Return (x, y) of the center of cell containing provided text 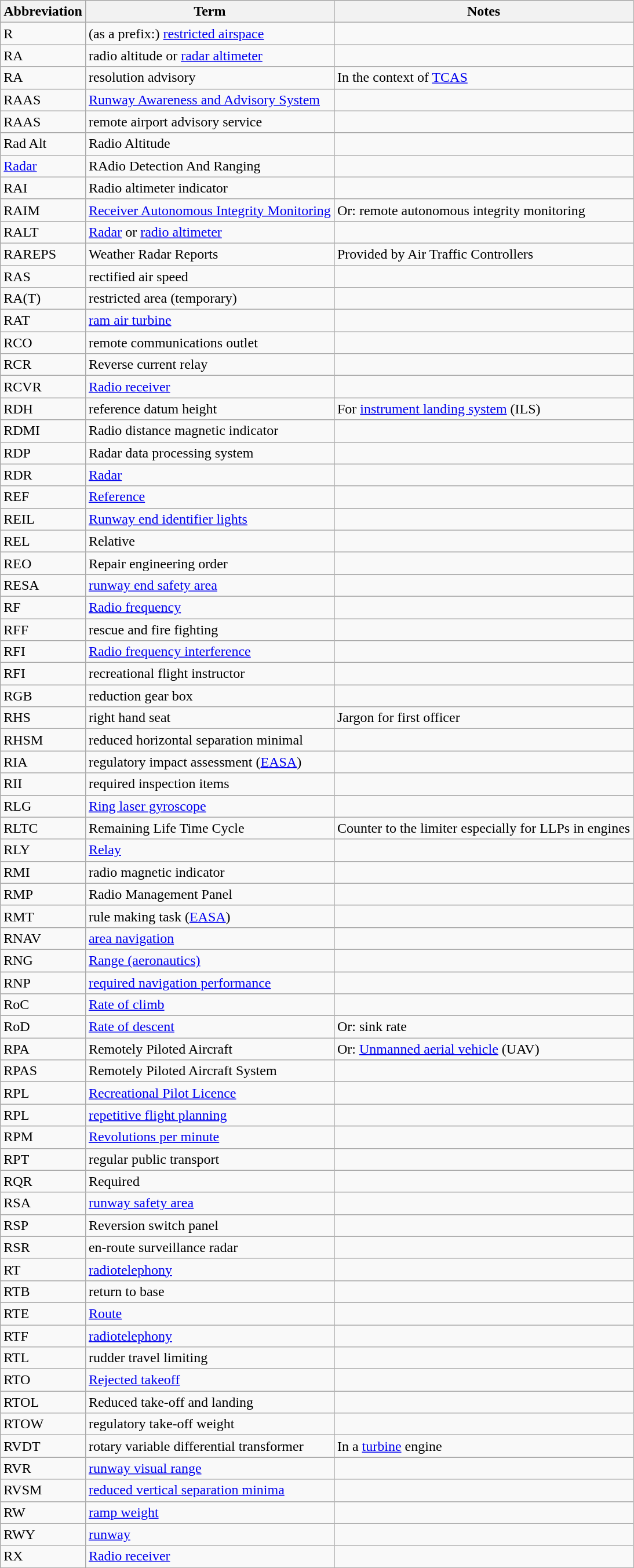
In a turbine engine (483, 1446)
RTL (43, 1358)
RLG (43, 806)
RPM (43, 1137)
rectified air speed (210, 277)
RESA (43, 585)
RHSM (43, 740)
RSA (43, 1203)
RGB (43, 696)
Relay (210, 850)
RTOW (43, 1424)
runway safety area (210, 1203)
Jargon for first officer (483, 718)
ramp weight (210, 1512)
RNP (43, 983)
Or: sink rate (483, 1027)
Radar or radio altimeter (210, 232)
RCO (43, 343)
In the context of TCAS (483, 78)
RNG (43, 960)
RAI (43, 188)
required navigation performance (210, 983)
Reference (210, 497)
Radio Altitude (210, 144)
Recreational Pilot Licence (210, 1093)
RFF (43, 629)
RX (43, 1556)
Radio Management Panel (210, 894)
RMI (43, 872)
en-route surveillance radar (210, 1247)
R (43, 34)
Relative (210, 541)
Range (aeronautics) (210, 960)
Route (210, 1313)
Radar data processing system (210, 453)
Rejected takeoff (210, 1380)
RTF (43, 1335)
recreational flight instructor (210, 674)
RMT (43, 916)
reduction gear box (210, 696)
RTOL (43, 1402)
REL (43, 541)
RNAV (43, 938)
RT (43, 1269)
RAT (43, 321)
RAIM (43, 210)
RVR (43, 1468)
Abbreviation (43, 12)
Radio altimeter indicator (210, 188)
RAREPS (43, 254)
remote airport advisory service (210, 122)
reduced horizontal separation minimal (210, 740)
RLTC (43, 828)
Reduced take-off and landing (210, 1402)
Rad Alt (43, 144)
REF (43, 497)
RTO (43, 1380)
Reverse current relay (210, 365)
Provided by Air Traffic Controllers (483, 254)
ram air turbine (210, 321)
regular public transport (210, 1159)
RA(T) (43, 299)
RII (43, 784)
RSP (43, 1225)
rule making task (EASA) (210, 916)
RDR (43, 475)
area navigation (210, 938)
RDH (43, 409)
rudder travel limiting (210, 1358)
Radio frequency interference (210, 652)
REO (43, 563)
Required (210, 1181)
RW (43, 1512)
RPT (43, 1159)
Runway end identifier lights (210, 519)
runway (210, 1534)
RAdio Detection And Ranging (210, 166)
Repair engineering order (210, 563)
RPA (43, 1049)
RDP (43, 453)
radio altitude or radar altimeter (210, 56)
RDMI (43, 431)
resolution advisory (210, 78)
RF (43, 607)
restricted area (temporary) (210, 299)
return to base (210, 1291)
right hand seat (210, 718)
reduced vertical separation minima (210, 1490)
Radio frequency (210, 607)
RALT (43, 232)
Term (210, 12)
Remotely Piloted Aircraft System (210, 1071)
RVSM (43, 1490)
Or: remote autonomous integrity monitoring (483, 210)
reference datum height (210, 409)
Or: Unmanned aerial vehicle (UAV) (483, 1049)
regulatory take-off weight (210, 1424)
RMP (43, 894)
RCVR (43, 387)
regulatory impact assessment (EASA) (210, 762)
RPAS (43, 1071)
repetitive flight planning (210, 1115)
rescue and fire fighting (210, 629)
RQR (43, 1181)
Runway Awareness and Advisory System (210, 100)
Notes (483, 12)
RHS (43, 718)
RTB (43, 1291)
RAS (43, 277)
Rate of descent (210, 1027)
RWY (43, 1534)
Weather Radar Reports (210, 254)
RIA (43, 762)
RoD (43, 1027)
rotary variable differential transformer (210, 1446)
runway end safety area (210, 585)
Revolutions per minute (210, 1137)
For instrument landing system (ILS) (483, 409)
required inspection items (210, 784)
Radio distance magnetic indicator (210, 431)
runway visual range (210, 1468)
RLY (43, 850)
Rate of climb (210, 1005)
RCR (43, 365)
RTE (43, 1313)
radio magnetic indicator (210, 872)
(as a prefix:) restricted airspace (210, 34)
Remaining Life Time Cycle (210, 828)
RSR (43, 1247)
Ring laser gyroscope (210, 806)
Reversion switch panel (210, 1225)
remote communications outlet (210, 343)
RVDT (43, 1446)
RoC (43, 1005)
Receiver Autonomous Integrity Monitoring (210, 210)
Counter to the limiter especially for LLPs in engines (483, 828)
REIL (43, 519)
Remotely Piloted Aircraft (210, 1049)
